Scan for the cell matching the given text and deliver its [X, Y] coordinate at center. 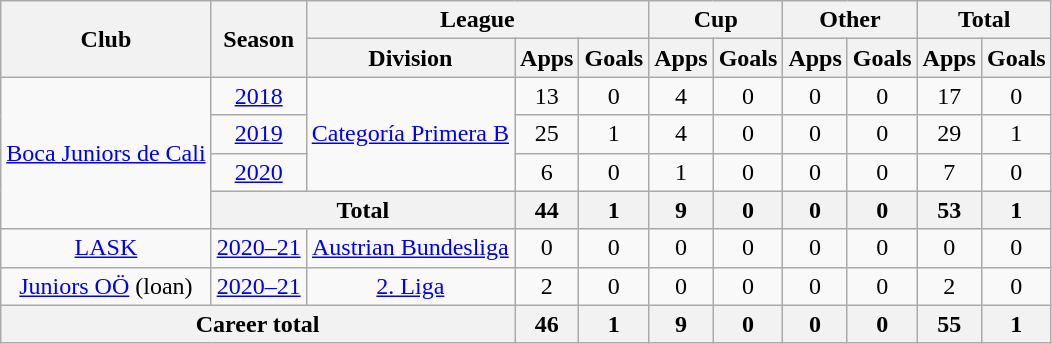
13 [547, 96]
6 [547, 172]
Categoría Primera B [410, 134]
29 [949, 134]
2. Liga [410, 286]
League [478, 20]
Other [850, 20]
2019 [258, 134]
Division [410, 58]
Club [106, 39]
Juniors OÖ (loan) [106, 286]
Season [258, 39]
Austrian Bundesliga [410, 248]
2018 [258, 96]
25 [547, 134]
Boca Juniors de Cali [106, 153]
2020 [258, 172]
7 [949, 172]
55 [949, 324]
Cup [716, 20]
53 [949, 210]
Career total [258, 324]
44 [547, 210]
46 [547, 324]
LASK [106, 248]
17 [949, 96]
